Locate the cell with the specified text and output its [X, Y] center coordinate. 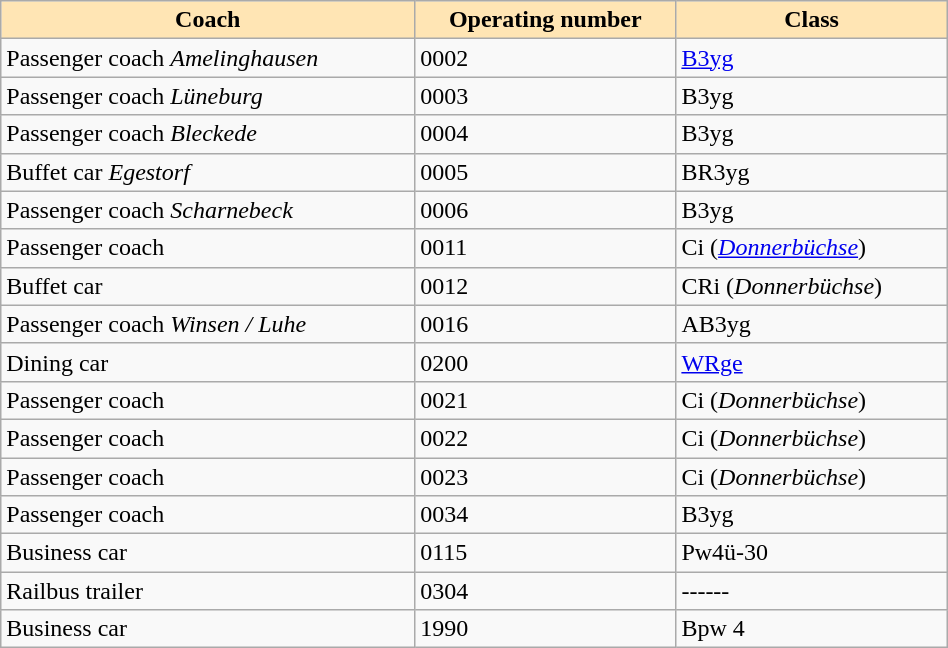
AB3yg [812, 324]
0005 [546, 172]
Passenger coach Scharnebeck [208, 210]
Passenger coach Lüneburg [208, 96]
Class [812, 20]
Passenger coach Amelinghausen [208, 58]
0304 [546, 591]
Operating number [546, 20]
Buffet car [208, 286]
0115 [546, 553]
0023 [546, 477]
------ [812, 591]
0003 [546, 96]
0200 [546, 362]
0011 [546, 248]
Railbus trailer [208, 591]
0022 [546, 438]
Buffet car Egestorf [208, 172]
Passenger coach Bleckede [208, 134]
Coach [208, 20]
Pw4ü-30 [812, 553]
0012 [546, 286]
0002 [546, 58]
1990 [546, 629]
WRge [812, 362]
0006 [546, 210]
Dining car [208, 362]
0004 [546, 134]
Bpw 4 [812, 629]
CRi (Donnerbüchse) [812, 286]
BR3yg [812, 172]
0034 [546, 515]
0021 [546, 400]
Passenger coach Winsen / Luhe [208, 324]
0016 [546, 324]
